Output the [X, Y] coordinate of the center of the cell containing the given text.  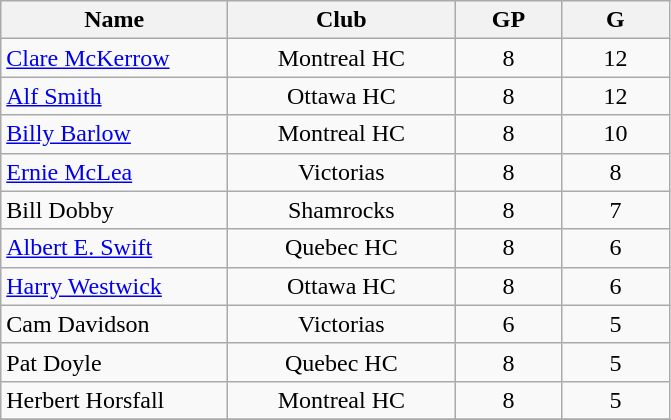
Clare McKerrow [114, 58]
7 [616, 210]
G [616, 20]
Name [114, 20]
10 [616, 134]
Cam Davidson [114, 324]
GP [508, 20]
Billy Barlow [114, 134]
Shamrocks [342, 210]
Ernie McLea [114, 172]
Herbert Horsfall [114, 400]
Harry Westwick [114, 286]
Alf Smith [114, 96]
Albert E. Swift [114, 248]
Pat Doyle [114, 362]
Bill Dobby [114, 210]
Club [342, 20]
